Provide the (X, Y) coordinate of the cell's center where the given text is located.  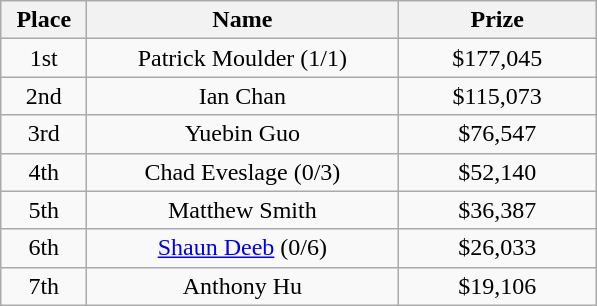
Ian Chan (242, 96)
5th (44, 210)
$19,106 (498, 286)
1st (44, 58)
Chad Eveslage (0/3) (242, 172)
7th (44, 286)
Patrick Moulder (1/1) (242, 58)
$76,547 (498, 134)
$36,387 (498, 210)
$52,140 (498, 172)
$177,045 (498, 58)
3rd (44, 134)
Name (242, 20)
Prize (498, 20)
Anthony Hu (242, 286)
6th (44, 248)
2nd (44, 96)
Yuebin Guo (242, 134)
Matthew Smith (242, 210)
$115,073 (498, 96)
Shaun Deeb (0/6) (242, 248)
Place (44, 20)
$26,033 (498, 248)
4th (44, 172)
